Output the [x, y] coordinate of the center of the cell containing the given text.  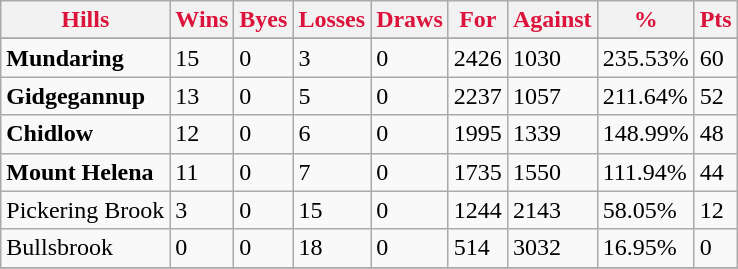
211.64% [646, 96]
Losses [332, 20]
52 [716, 96]
235.53% [646, 58]
3032 [552, 248]
Chidlow [86, 134]
13 [202, 96]
60 [716, 58]
514 [478, 248]
1057 [552, 96]
11 [202, 172]
2143 [552, 210]
Pts [716, 20]
1995 [478, 134]
16.95% [646, 248]
2237 [478, 96]
1550 [552, 172]
For [478, 20]
Wins [202, 20]
48 [716, 134]
Byes [264, 20]
Draws [410, 20]
Pickering Brook [86, 210]
Hills [86, 20]
7 [332, 172]
1735 [478, 172]
58.05% [646, 210]
5 [332, 96]
1244 [478, 210]
Mundaring [86, 58]
1030 [552, 58]
44 [716, 172]
18 [332, 248]
1339 [552, 134]
Gidgegannup [86, 96]
6 [332, 134]
2426 [478, 58]
Against [552, 20]
111.94% [646, 172]
% [646, 20]
Mount Helena [86, 172]
Bullsbrook [86, 248]
148.99% [646, 134]
